Return the [X, Y] coordinate for the center point of the cell that contains the specified text.  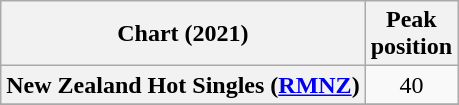
Chart (2021) [183, 34]
Peakposition [411, 34]
40 [411, 85]
New Zealand Hot Singles (RMNZ) [183, 85]
